Find where the given text appears and provide that cell's center as (x, y) coordinate. 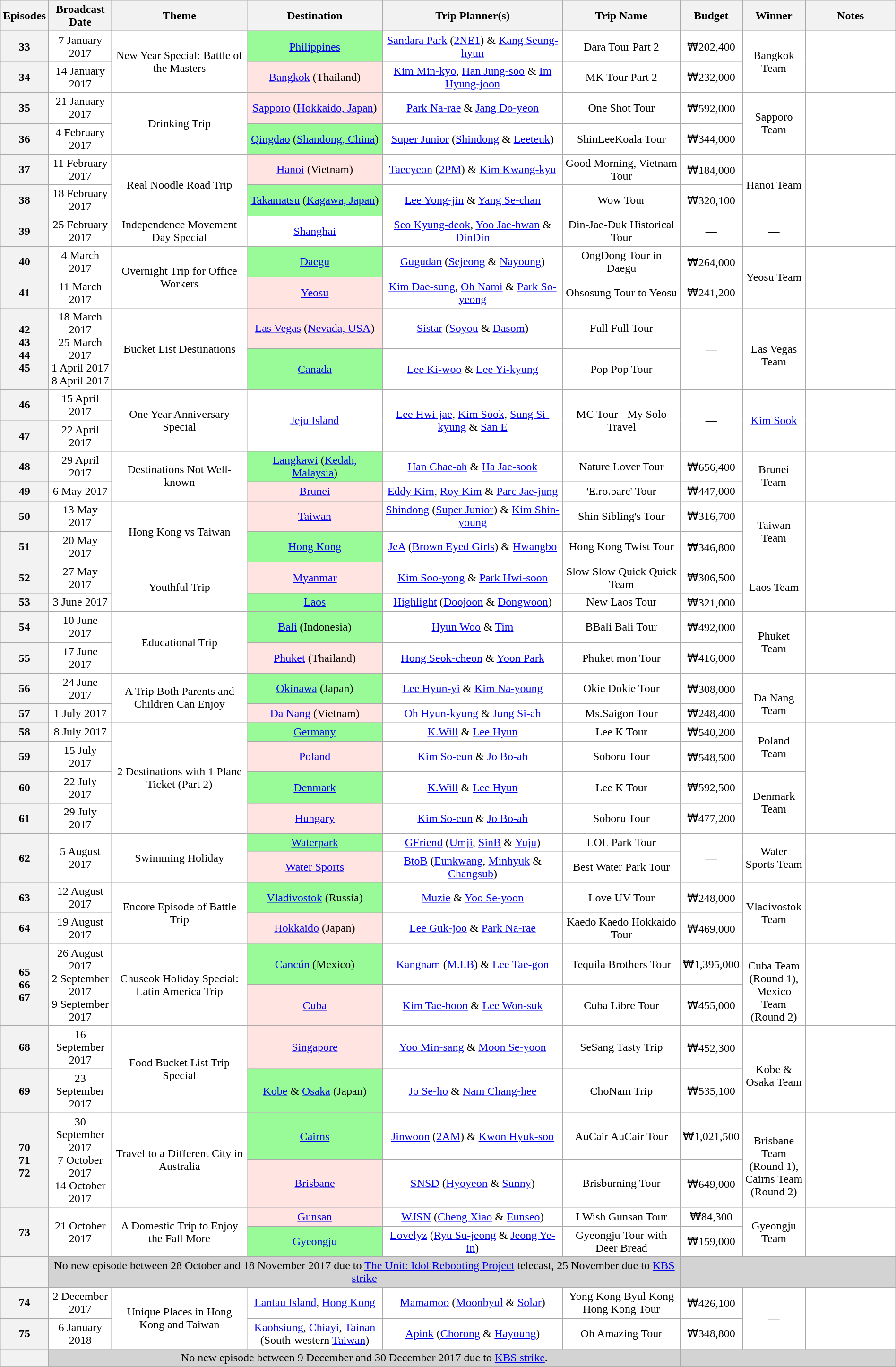
Water Sports (315, 867)
Tequila Brothers Tour (621, 964)
JeA (Brown Eyed Girls) & Hwangbo (473, 546)
Da Nang Team (774, 698)
Brunei (315, 492)
50 (25, 516)
Germany (315, 732)
Okie Dokie Tour (621, 688)
Food Bucket List Trip Special (180, 1069)
39 (25, 231)
7 January 2017 (80, 46)
Kim Soo-yong & Park Hwi-soon (473, 578)
One Year Anniversary Special (180, 420)
Mamamoo (Moonbyul & Solar) (473, 1303)
₩592,500 (711, 787)
Trip Name (621, 16)
Full Full Tour (621, 328)
Vladivostok Team (774, 913)
Lee Yong-jin & Yang Se-chan (473, 200)
₩321,000 (711, 602)
69 (25, 1091)
Wow Tour (621, 200)
Jinwoon (2AM) & Kwon Hyuk-soo (473, 1136)
22 July 2017 (80, 787)
Real Noodle Road Trip (180, 185)
A Domestic Trip to Enjoy the Fall More (180, 1232)
Bucket List Destinations (180, 349)
MK Tour Part 2 (621, 78)
Phuket (Thailand) (315, 658)
74 (25, 1303)
Hong Kong vs Taiwan (180, 531)
656667 (25, 985)
₩455,000 (711, 1005)
New Laos Tour (621, 602)
13 May 2017 (80, 516)
63 (25, 898)
Poland Team (774, 748)
56 (25, 688)
Swimming Holiday (180, 857)
4 March 2017 (80, 262)
Brisbane Team (Round 1),Cairns Team (Round 2) (774, 1160)
37 (25, 169)
Cuba Libre Tour (621, 1005)
4 February 2017 (80, 139)
2 Destinations with 1 Plane Ticket (Part 2) (180, 778)
Love UV Tour (621, 898)
₩316,700 (711, 516)
Sapporo Team (774, 123)
₩84,300 (711, 1217)
Daegu (315, 262)
58 (25, 732)
41 (25, 292)
Philippines (315, 46)
Episodes (25, 16)
LOL Park Tour (621, 842)
Yeosu (315, 292)
Slow Slow Quick Quick Team (621, 578)
12 August 2017 (80, 898)
Laos (315, 602)
Unique Places in Hong Kong and Taiwan (180, 1318)
₩348,800 (711, 1334)
Ohsosung Tour to Yeosu (621, 292)
Lee Guk-joo & Park Na-rae (473, 928)
Yong Kong Byul Kong Hong Kong Tour (621, 1303)
60 (25, 787)
₩308,000 (711, 688)
₩477,200 (711, 818)
Kaedo Kaedo Hokkaido Tour (621, 928)
₩241,200 (711, 292)
Kangnam (M.I.B) & Lee Tae-gon (473, 964)
₩306,500 (711, 578)
Phuket mon Tour (621, 658)
₩452,300 (711, 1047)
51 (25, 546)
20 May 2017 (80, 546)
Destination (315, 16)
₩426,100 (711, 1303)
6 January 2018 (80, 1334)
₩248,400 (711, 713)
₩548,500 (711, 756)
15 April 2017 (80, 405)
15 July 2017 (80, 756)
53 (25, 602)
Yeosu Team (774, 277)
27 May 2017 (80, 578)
Water Sports Team (774, 857)
Brisbane (315, 1184)
Cancún (Mexico) (315, 964)
Hyun Woo & Tim (473, 627)
Youthful Trip (180, 587)
Park Na-rae & Jang Do-yeon (473, 108)
₩320,100 (711, 200)
'E.ro.parc' Tour (621, 492)
₩416,000 (711, 658)
17 June 2017 (80, 658)
₩159,000 (711, 1241)
BtoB (Eunkwang, Minhyuk & Changsub) (473, 867)
Gunsan (315, 1217)
Poland (315, 756)
GFriend (Umji, SinB & Yuju) (473, 842)
18 February 2017 (80, 200)
Winner (774, 16)
21 October 2017 (80, 1232)
Broadcast Date (80, 16)
I Wish Gunsan Tour (621, 1217)
ShinLeeKoala Tour (621, 139)
Highlight (Doojoon & Dongwoon) (473, 602)
No new episode between 28 October and 18 November 2017 due to The Unit: Idol Rebooting Project telecast, 25 November due to KBS strike (364, 1272)
3 June 2017 (80, 602)
52 (25, 578)
Singapore (315, 1047)
Independence Movement Day Special (180, 231)
No new episode between 9 December and 30 December 2017 due to KBS strike. (364, 1358)
Notes (851, 16)
5 August 2017 (80, 857)
Hong Kong (315, 546)
₩264,000 (711, 262)
₩1,021,500 (711, 1136)
Denmark Team (774, 803)
Shin Sibling's Tour (621, 516)
64 (25, 928)
Hanoi Team (774, 185)
Trip Planner(s) (473, 16)
Hungary (315, 818)
Nature Lover Tour (621, 467)
₩592,000 (711, 108)
One Shot Tour (621, 108)
Cuba (315, 1005)
₩344,000 (711, 139)
46 (25, 405)
Sapporo (Hokkaido, Japan) (315, 108)
Han Chae-ah & Ha Jae-sook (473, 467)
₩535,100 (711, 1091)
59 (25, 756)
Theme (180, 16)
Laos Team (774, 587)
Kaohsiung, Chiayi, Tainan(South-western Taiwan) (315, 1334)
₩447,000 (711, 492)
57 (25, 713)
73 (25, 1232)
Da Nang (Vietnam) (315, 713)
OngDong Tour in Daegu (621, 262)
62 (25, 857)
Jeju Island (315, 420)
18 March 201725 March 20171 April 20178 April 2017 (80, 349)
Apink (Chorong & Hayoung) (473, 1334)
Pop Pop Tour (621, 370)
Budget (711, 16)
42434445 (25, 349)
Bangkok Team (774, 62)
Hong Seok-cheon & Yoon Park (473, 658)
Phuket Team (774, 642)
75 (25, 1334)
AuCair AuCair Tour (621, 1136)
Gyeongju Team (774, 1232)
Lee Ki-woo & Lee Yi-kyung (473, 370)
Okinawa (Japan) (315, 688)
Shanghai (315, 231)
61 (25, 818)
Oh Amazing Tour (621, 1334)
Destinations Not Well-known (180, 476)
26 August 20172 September 20179 September 2017 (80, 985)
14 January 2017 (80, 78)
Ms.Saigon Tour (621, 713)
22 April 2017 (80, 436)
Gugudan (Sejeong & Nayoung) (473, 262)
1 July 2017 (80, 713)
Las Vegas (Nevada, USA) (315, 328)
Lantau Island, Hong Kong (315, 1303)
Lee Hwi-jae, Kim Sook, Sung Si-kyung & San E (473, 420)
Best Water Park Tour (621, 867)
Cairns (315, 1136)
Taecyeon (2PM) & Kim Kwang-kyu (473, 169)
Kobe & Osaka Team (774, 1069)
SNSD (Hyoyeon & Sunny) (473, 1184)
Qingdao (Shandong, China) (315, 139)
Seo Kyung-deok, Yoo Jae-hwan & DinDin (473, 231)
₩202,400 (711, 46)
Lovelyz (Ryu Su-jeong & Jeong Ye-in) (473, 1241)
10 June 2017 (80, 627)
Oh Hyun-kyung & Jung Si-ah (473, 713)
35 (25, 108)
25 February 2017 (80, 231)
Kobe & Osaka (Japan) (315, 1091)
Las Vegas Team (774, 349)
36 (25, 139)
₩346,800 (711, 546)
₩649,000 (711, 1184)
MC Tour - My Solo Travel (621, 420)
Overnight Trip for Office Workers (180, 277)
40 (25, 262)
29 July 2017 (80, 818)
Hokkaido (Japan) (315, 928)
Shindong (Super Junior) & Kim Shin-young (473, 516)
707172 (25, 1160)
Hanoi (Vietnam) (315, 169)
Muzie & Yoo Se-yoon (473, 898)
34 (25, 78)
Langkawi (Kedah, Malaysia) (315, 467)
24 June 2017 (80, 688)
Takamatsu (Kagawa, Japan) (315, 200)
Cuba Team (Round 1), Mexico Team (Round 2) (774, 985)
33 (25, 46)
68 (25, 1047)
47 (25, 436)
Kim Min-kyo, Han Jung-soo & Im Hyung-joon (473, 78)
₩492,000 (711, 627)
Canada (315, 370)
Drinking Trip (180, 123)
SeSang Tasty Trip (621, 1047)
₩232,000 (711, 78)
Chuseok Holiday Special: Latin America Trip (180, 985)
Gyeongju (315, 1241)
48 (25, 467)
New Year Special: Battle of the Masters (180, 62)
A Trip Both Parents and Children Can Enjoy (180, 698)
23 September 2017 (80, 1091)
Kim Sook (774, 420)
38 (25, 200)
BBali Bali Tour (621, 627)
29 April 2017 (80, 467)
Lee Hyun-yi & Kim Na-young (473, 688)
Sistar (Soyou & Dasom) (473, 328)
11 March 2017 (80, 292)
Waterpark (315, 842)
₩469,000 (711, 928)
Brunei Team (774, 476)
Super Junior (Shindong & Leeteuk) (473, 139)
Kim Dae-sung, Oh Nami & Park So-yeong (473, 292)
Good Morning, Vietnam Tour (621, 169)
Myanmar (315, 578)
Yoo Min-sang & Moon Se-yoon (473, 1047)
11 February 2017 (80, 169)
Denmark (315, 787)
₩656,400 (711, 467)
Taiwan (315, 516)
Taiwan Team (774, 531)
Jo Se-ho & Nam Chang-hee (473, 1091)
16 September 2017 (80, 1047)
WJSN (Cheng Xiao & Eunseo) (473, 1217)
49 (25, 492)
₩540,200 (711, 732)
ChoNam Trip (621, 1091)
Sandara Park (2NE1) & Kang Seung-hyun (473, 46)
Vladivostok (Russia) (315, 898)
Gyeongju Tour with Deer Bread (621, 1241)
₩1,395,000 (711, 964)
2 December 2017 (80, 1303)
Bangkok (Thailand) (315, 78)
Encore Episode of Battle Trip (180, 913)
21 January 2017 (80, 108)
55 (25, 658)
54 (25, 627)
30 September 20177 October 201714 October 2017 (80, 1160)
Travel to a Different City in Australia (180, 1160)
Din-Jae-Duk Historical Tour (621, 231)
Eddy Kim, Roy Kim & Parc Jae-jung (473, 492)
Kim Tae-hoon & Lee Won-suk (473, 1005)
19 August 2017 (80, 928)
Educational Trip (180, 642)
Dara Tour Part 2 (621, 46)
Bali (Indonesia) (315, 627)
Hong Kong Twist Tour (621, 546)
8 July 2017 (80, 732)
Brisburning Tour (621, 1184)
₩248,000 (711, 898)
6 May 2017 (80, 492)
₩184,000 (711, 169)
